Pinpoint the cell where the given text exists, returning its (X, Y) midpoint coordinate. 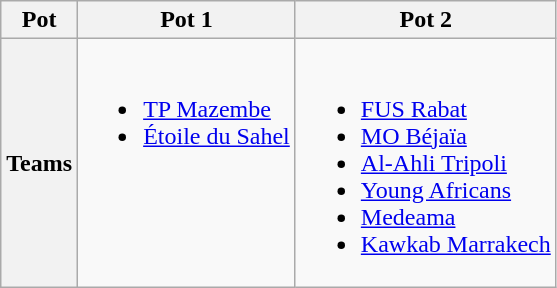
Pot 2 (426, 20)
Teams (40, 163)
Pot 1 (187, 20)
Pot (40, 20)
TP Mazembe Étoile du Sahel (187, 163)
FUS Rabat MO Béjaïa Al-Ahli Tripoli Young Africans Medeama Kawkab Marrakech (426, 163)
